Return the (x, y) coordinate for the center point of the cell that contains the specified text.  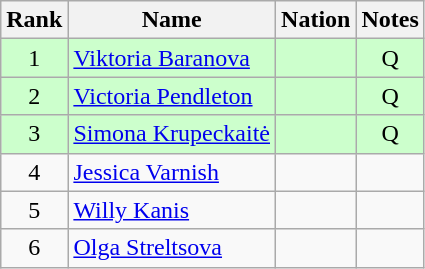
6 (34, 248)
Willy Kanis (172, 210)
2 (34, 96)
Viktoria Baranova (172, 58)
Nation (316, 20)
Jessica Varnish (172, 172)
5 (34, 210)
Victoria Pendleton (172, 96)
Notes (390, 20)
Rank (34, 20)
3 (34, 134)
Olga Streltsova (172, 248)
Simona Krupeckaitė (172, 134)
4 (34, 172)
1 (34, 58)
Name (172, 20)
